Scan for the cell matching the given text and deliver its (x, y) coordinate at center. 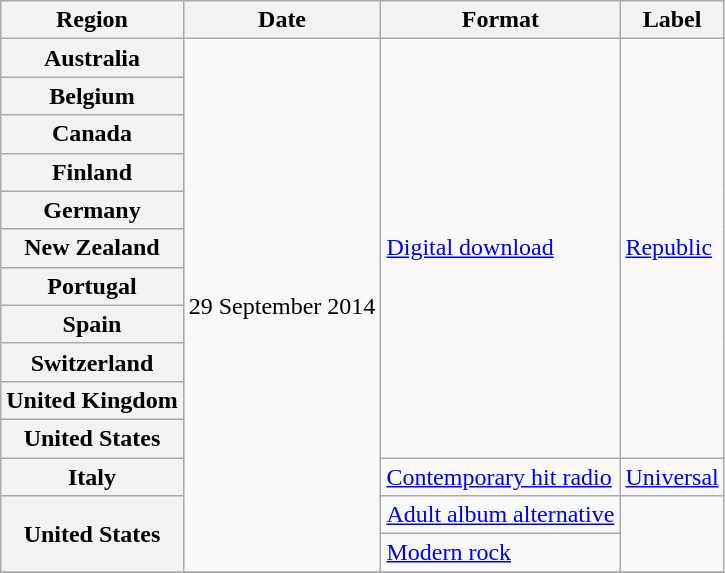
29 September 2014 (282, 306)
Republic (672, 248)
United Kingdom (92, 400)
Belgium (92, 96)
Italy (92, 477)
Contemporary hit radio (500, 477)
Germany (92, 210)
Switzerland (92, 362)
Format (500, 20)
Digital download (500, 248)
Portugal (92, 286)
Region (92, 20)
Modern rock (500, 553)
New Zealand (92, 248)
Spain (92, 324)
Date (282, 20)
Label (672, 20)
Universal (672, 477)
Finland (92, 172)
Adult album alternative (500, 515)
Australia (92, 58)
Canada (92, 134)
